From the cell containing the given text, extract its center point as [X, Y] coordinate. 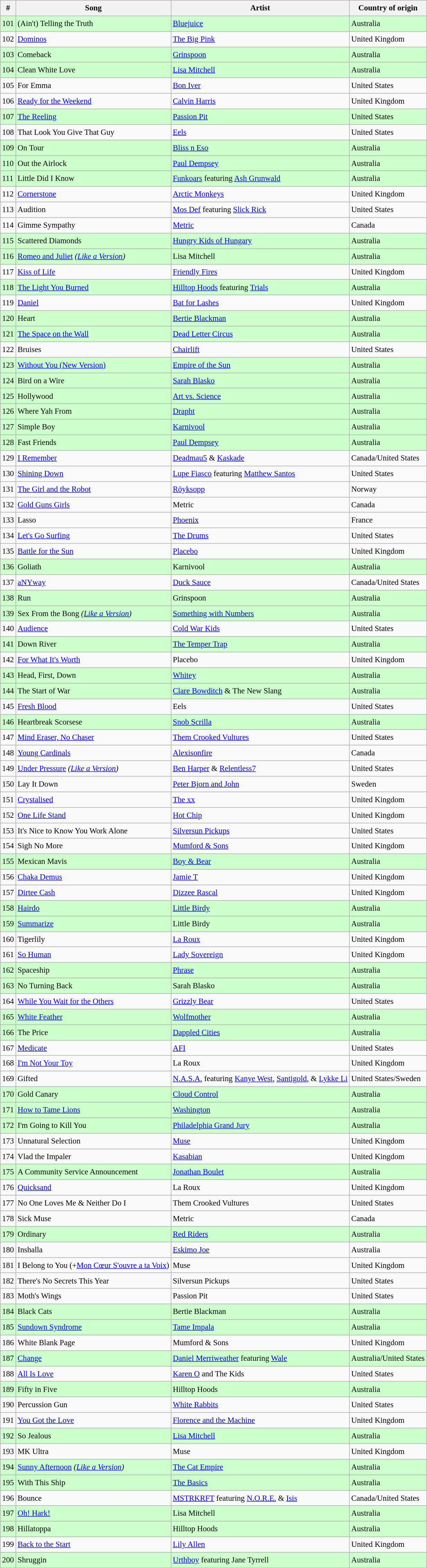
177 [8, 1203]
142 [8, 660]
167 [8, 1048]
Red Riders [260, 1234]
Norway [388, 489]
129 [8, 458]
172 [8, 1125]
150 [8, 784]
# [8, 8]
114 [8, 225]
Snob Scrilla [260, 722]
148 [8, 753]
113 [8, 210]
198 [8, 1529]
Gold Canary [94, 1094]
163 [8, 986]
No Turning Back [94, 986]
175 [8, 1172]
Sigh No More [94, 846]
141 [8, 645]
183 [8, 1296]
Summarize [94, 924]
199 [8, 1545]
139 [8, 613]
200 [8, 1560]
186 [8, 1343]
Shruggin [94, 1560]
117 [8, 272]
Hairdo [94, 909]
110 [8, 164]
131 [8, 489]
158 [8, 909]
Urthboy featuring Jane Tyrrell [260, 1560]
Mexican Mavis [94, 861]
Hilltop Hoods featuring Trials [260, 288]
160 [8, 939]
151 [8, 800]
The Space on the Wall [94, 334]
One Life Stand [94, 815]
Jonathan Boulet [260, 1172]
101 [8, 24]
Phoenix [260, 520]
181 [8, 1265]
149 [8, 769]
N.A.S.A. featuring Kanye West, Santigold, & Lykke Li [260, 1079]
Mos Def featuring Slick Rick [260, 210]
Phrase [260, 970]
Battle for the Sun [94, 552]
Chairlift [260, 349]
Country of origin [388, 8]
United States/Sweden [388, 1079]
122 [8, 349]
Florence and the Machine [260, 1421]
188 [8, 1374]
Dead Letter Circus [260, 334]
Grizzly Bear [260, 1001]
153 [8, 831]
Deadmau5 & Kaskade [260, 458]
165 [8, 1017]
Bluejuice [260, 24]
143 [8, 676]
Heart [94, 319]
154 [8, 846]
104 [8, 70]
118 [8, 288]
The Temper Trap [260, 645]
134 [8, 536]
Quicksand [94, 1188]
187 [8, 1358]
Clean White Love [94, 70]
Where Yah From [94, 412]
Röyksopp [260, 489]
136 [8, 567]
I'm Going to Kill You [94, 1125]
168 [8, 1064]
Medicate [94, 1048]
For What It's Worth [94, 660]
120 [8, 319]
192 [8, 1436]
Sweden [388, 784]
White Rabbits [260, 1405]
It's Nice to Know You Work Alone [94, 831]
146 [8, 722]
Eskimo Joe [260, 1250]
184 [8, 1312]
194 [8, 1467]
Lupe Fiasco featuring Matthew Santos [260, 474]
Fresh Blood [94, 706]
Daniel [94, 303]
135 [8, 552]
109 [8, 148]
Under Pressure (Like a Version) [94, 769]
You Got the Love [94, 1421]
126 [8, 412]
Gold Guns Girls [94, 505]
There's No Secrets This Year [94, 1281]
The Start of War [94, 691]
128 [8, 443]
Moth's Wings [94, 1296]
Friendly Fires [260, 272]
The xx [260, 800]
MSTRKRFT featuring N.O.R.E. & Isis [260, 1498]
Hollywood [94, 396]
Goliath [94, 567]
Gimme Sympathy [94, 225]
156 [8, 877]
Unnatural Selection [94, 1141]
Alexisonfire [260, 753]
169 [8, 1079]
How to Tame Lions [94, 1110]
Spaceship [94, 970]
Back to the Start [94, 1545]
Hillatoppa [94, 1529]
So Jealous [94, 1436]
Simple Boy [94, 427]
Scattered Diamonds [94, 241]
White Feather [94, 1017]
Tigerlily [94, 939]
Ready for the Weekend [94, 101]
The Girl and the Robot [94, 489]
No One Loves Me & Neither Do I [94, 1203]
106 [8, 101]
AFI [260, 1048]
Philadelphia Grand Jury [260, 1125]
Young Cardinals [94, 753]
102 [8, 40]
Kiss of Life [94, 272]
Australia/United States [388, 1358]
The Price [94, 1033]
Audience [94, 629]
Bruises [94, 349]
197 [8, 1514]
White Blank Page [94, 1343]
Funkoars featuring Ash Grunwald [260, 179]
Fast Friends [94, 443]
Let's Go Surfing [94, 536]
107 [8, 116]
121 [8, 334]
176 [8, 1188]
115 [8, 241]
Duck Sauce [260, 582]
Lady Sovereign [260, 955]
103 [8, 55]
Dizzee Rascal [260, 893]
108 [8, 132]
Drapht [260, 412]
123 [8, 365]
Inshalla [94, 1250]
(Ain't) Telling the Truth [94, 24]
Without You (New Version) [94, 365]
Bird on a Wire [94, 380]
Jamie T [260, 877]
Head, First, Down [94, 676]
180 [8, 1250]
191 [8, 1421]
Crystalised [94, 800]
The Cat Empire [260, 1467]
Audition [94, 210]
Run [94, 598]
Washington [260, 1110]
Black Cats [94, 1312]
Lay It Down [94, 784]
Artist [260, 8]
144 [8, 691]
Shining Down [94, 474]
Hungry Kids of Hungary [260, 241]
182 [8, 1281]
The Reeling [94, 116]
Peter Bjorn and John [260, 784]
I Belong to You (+Mon Cœur S'ouvre a ta Voix) [94, 1265]
Arctic Monkeys [260, 194]
While You Wait for the Others [94, 1001]
Fifty in Five [94, 1390]
Heartbreak Scorsese [94, 722]
Gifted [94, 1079]
On Tour [94, 148]
179 [8, 1234]
166 [8, 1033]
Clare Bowditch & The New Slang [260, 691]
For Emma [94, 86]
France [388, 520]
Chaka Demus [94, 877]
Cornerstone [94, 194]
The Big Pink [260, 40]
Calvin Harris [260, 101]
Romeo and Juliet (Like a Version) [94, 256]
Dirtee Cash [94, 893]
Art vs. Science [260, 396]
133 [8, 520]
138 [8, 598]
171 [8, 1110]
The Drums [260, 536]
Down River [94, 645]
Bat for Lashes [260, 303]
I Remember [94, 458]
173 [8, 1141]
159 [8, 924]
Cold War Kids [260, 629]
Oh! Hark! [94, 1514]
Bon Iver [260, 86]
130 [8, 474]
Empire of the Sun [260, 365]
Wolfmother [260, 1017]
MK Ultra [94, 1451]
Bounce [94, 1498]
157 [8, 893]
Lasso [94, 520]
Out the Airlock [94, 164]
124 [8, 380]
Comeback [94, 55]
145 [8, 706]
All Is Love [94, 1374]
I'm Not Your Toy [94, 1064]
Cloud Control [260, 1094]
A Community Service Announcement [94, 1172]
Boy & Bear [260, 861]
Song [94, 8]
178 [8, 1218]
170 [8, 1094]
Vlad the Impaler [94, 1157]
The Light You Burned [94, 288]
So Human [94, 955]
193 [8, 1451]
152 [8, 815]
Karen O and The Kids [260, 1374]
127 [8, 427]
125 [8, 396]
119 [8, 303]
137 [8, 582]
The Basics [260, 1482]
Daniel Merriweather featuring Wale [260, 1358]
140 [8, 629]
174 [8, 1157]
Whitey [260, 676]
196 [8, 1498]
105 [8, 86]
Bliss n Eso [260, 148]
111 [8, 179]
161 [8, 955]
Sick Muse [94, 1218]
aNYway [94, 582]
With This Ship [94, 1482]
Percussion Gun [94, 1405]
189 [8, 1390]
Sex From the Bong (Like a Version) [94, 613]
Tame Impala [260, 1327]
190 [8, 1405]
Kasabian [260, 1157]
112 [8, 194]
Hot Chip [260, 815]
Dominos [94, 40]
That Look You Give That Guy [94, 132]
Lily Allen [260, 1545]
147 [8, 737]
Little Did I Know [94, 179]
Change [94, 1358]
162 [8, 970]
Ordinary [94, 1234]
164 [8, 1001]
Mind Eraser, No Chaser [94, 737]
116 [8, 256]
Dappled Cities [260, 1033]
195 [8, 1482]
155 [8, 861]
Sundown Syndrome [94, 1327]
Sunny Afternoon (Like a Version) [94, 1467]
132 [8, 505]
Ben Harper & Relentless7 [260, 769]
185 [8, 1327]
Something with Numbers [260, 613]
